Provide the (X, Y) coordinate of the cell's center where the given text is located.  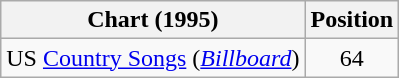
Position (352, 20)
US Country Songs (Billboard) (153, 58)
64 (352, 58)
Chart (1995) (153, 20)
